Detect which cell encompasses the target text, then output its [x, y] center coordinate. 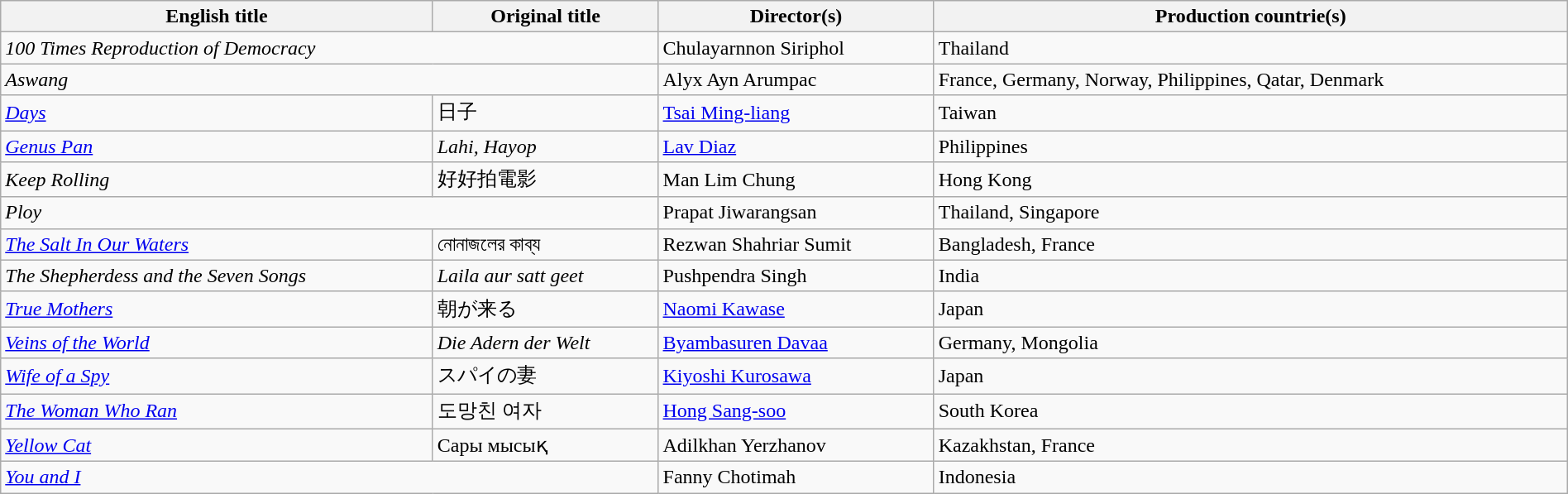
Fanny Chotimah [796, 477]
Days [217, 113]
Original title [546, 17]
Keep Rolling [217, 180]
The Shepherdess and the Seven Songs [217, 276]
スパイの妻 [546, 376]
Philippines [1250, 146]
Veins of the World [217, 343]
Adilkhan Yerzhanov [796, 445]
100 Times Reproduction of Democracy [329, 48]
India [1250, 276]
South Korea [1250, 412]
Taiwan [1250, 113]
Production countrie(s) [1250, 17]
Сары мысық [546, 445]
Hong Kong [1250, 180]
Naomi Kawase [796, 309]
Director(s) [796, 17]
Tsai Ming-liang [796, 113]
Die Adern der Welt [546, 343]
Man Lim Chung [796, 180]
Ploy [329, 213]
Lav Diaz [796, 146]
Hong Sang-soo [796, 412]
好好拍電影 [546, 180]
Lahi, Hayop [546, 146]
Indonesia [1250, 477]
朝が来る [546, 309]
English title [217, 17]
Kiyoshi Kurosawa [796, 376]
France, Germany, Norway, Philippines, Qatar, Denmark [1250, 79]
Yellow Cat [217, 445]
Chulayarnnon Siriphol [796, 48]
Thailand, Singapore [1250, 213]
Byambasuren Davaa [796, 343]
Rezwan Shahriar Sumit [796, 244]
Pushpendra Singh [796, 276]
日子 [546, 113]
True Mothers [217, 309]
Alyx Ayn Arumpac [796, 79]
নোনাজলের কাব্য [546, 244]
Laila aur satt geet [546, 276]
Wife of a Spy [217, 376]
You and I [329, 477]
Prapat Jiwarangsan [796, 213]
Kazakhstan, France [1250, 445]
The Woman Who Ran [217, 412]
Thailand [1250, 48]
Genus Pan [217, 146]
Aswang [329, 79]
Bangladesh, France [1250, 244]
도망친 여자 [546, 412]
The Salt In Our Waters [217, 244]
Germany, Mongolia [1250, 343]
